Provide the (x, y) coordinate of the cell's center where the given text is located.  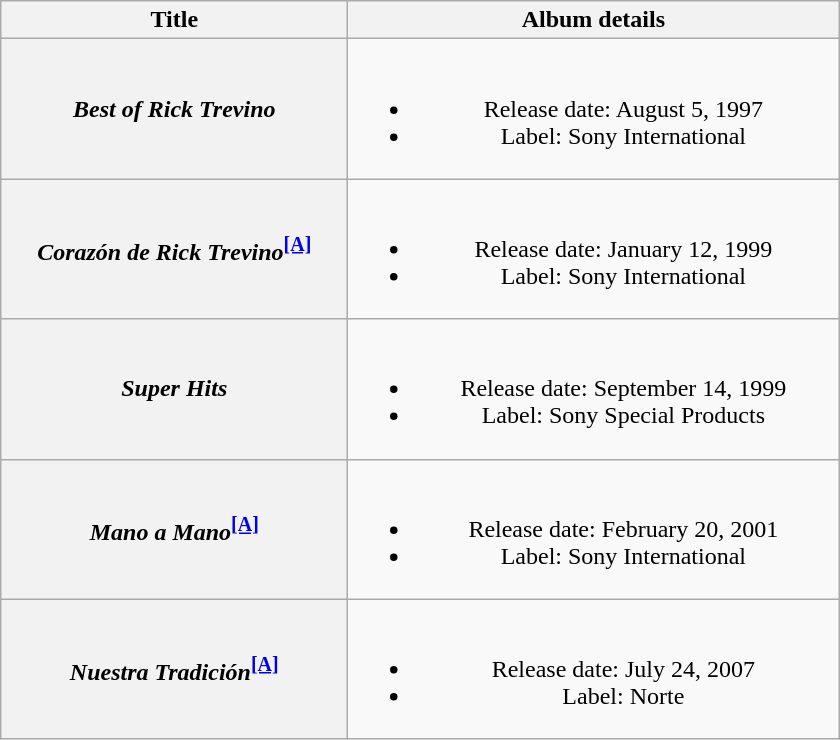
Release date: January 12, 1999Label: Sony International (594, 249)
Album details (594, 20)
Release date: July 24, 2007Label: Norte (594, 669)
Nuestra Tradición[A] (174, 669)
Release date: September 14, 1999Label: Sony Special Products (594, 389)
Corazón de Rick Trevino[A] (174, 249)
Mano a Mano[A] (174, 529)
Title (174, 20)
Release date: August 5, 1997Label: Sony International (594, 109)
Best of Rick Trevino (174, 109)
Release date: February 20, 2001Label: Sony International (594, 529)
Super Hits (174, 389)
